Output the [x, y] coordinate of the center of the cell containing the given text.  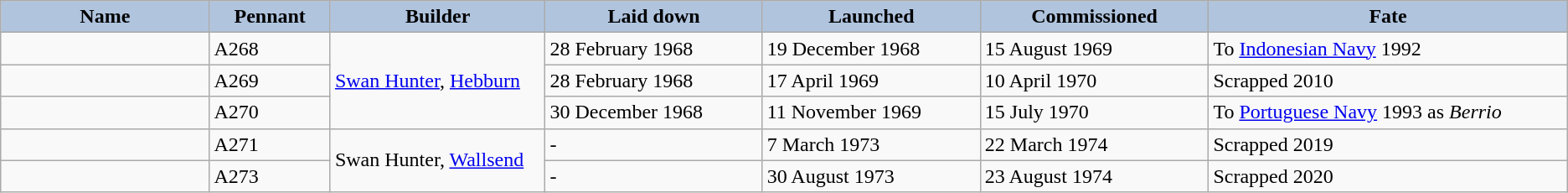
11 November 1969 [871, 112]
Scrapped 2010 [1388, 81]
Builder [437, 17]
23 August 1974 [1094, 176]
A271 [270, 144]
Launched [871, 17]
Scrapped 2020 [1388, 176]
19 December 1968 [871, 49]
A270 [270, 112]
To Portuguese Navy 1993 as Berrio [1388, 112]
30 December 1968 [653, 112]
Laid down [653, 17]
15 July 1970 [1094, 112]
30 August 1973 [871, 176]
22 March 1974 [1094, 144]
To Indonesian Navy 1992 [1388, 49]
17 April 1969 [871, 81]
10 April 1970 [1094, 81]
Name [106, 17]
7 March 1973 [871, 144]
Commissioned [1094, 17]
Pennant [270, 17]
15 August 1969 [1094, 49]
A268 [270, 49]
Swan Hunter, Hebburn [437, 81]
A273 [270, 176]
Scrapped 2019 [1388, 144]
A269 [270, 81]
Fate [1388, 17]
Swan Hunter, Wallsend [437, 160]
